Search for the cell housing the specified text and yield its (X, Y) center coordinate. 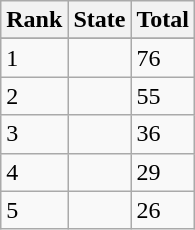
55 (163, 96)
2 (34, 96)
Rank (34, 20)
76 (163, 58)
3 (34, 134)
1 (34, 58)
4 (34, 172)
29 (163, 172)
26 (163, 210)
5 (34, 210)
36 (163, 134)
State (100, 20)
Total (163, 20)
